Identify which cell holds the provided text, then report its [x, y] central coordinate. 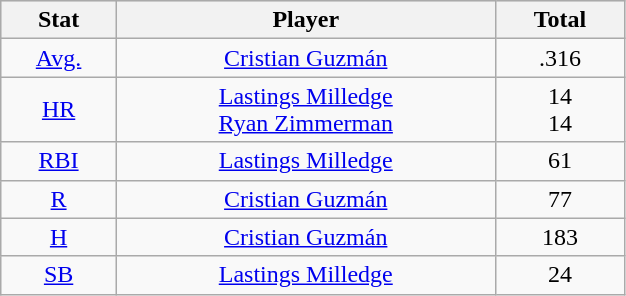
Stat [59, 20]
Lastings MilledgeRyan Zimmerman [306, 110]
RBI [59, 161]
1414 [560, 110]
77 [560, 199]
Total [560, 20]
Avg. [59, 58]
183 [560, 237]
24 [560, 275]
HR [59, 110]
R [59, 199]
61 [560, 161]
H [59, 237]
.316 [560, 58]
Player [306, 20]
SB [59, 275]
